Return (X, Y) of the center of cell containing provided text 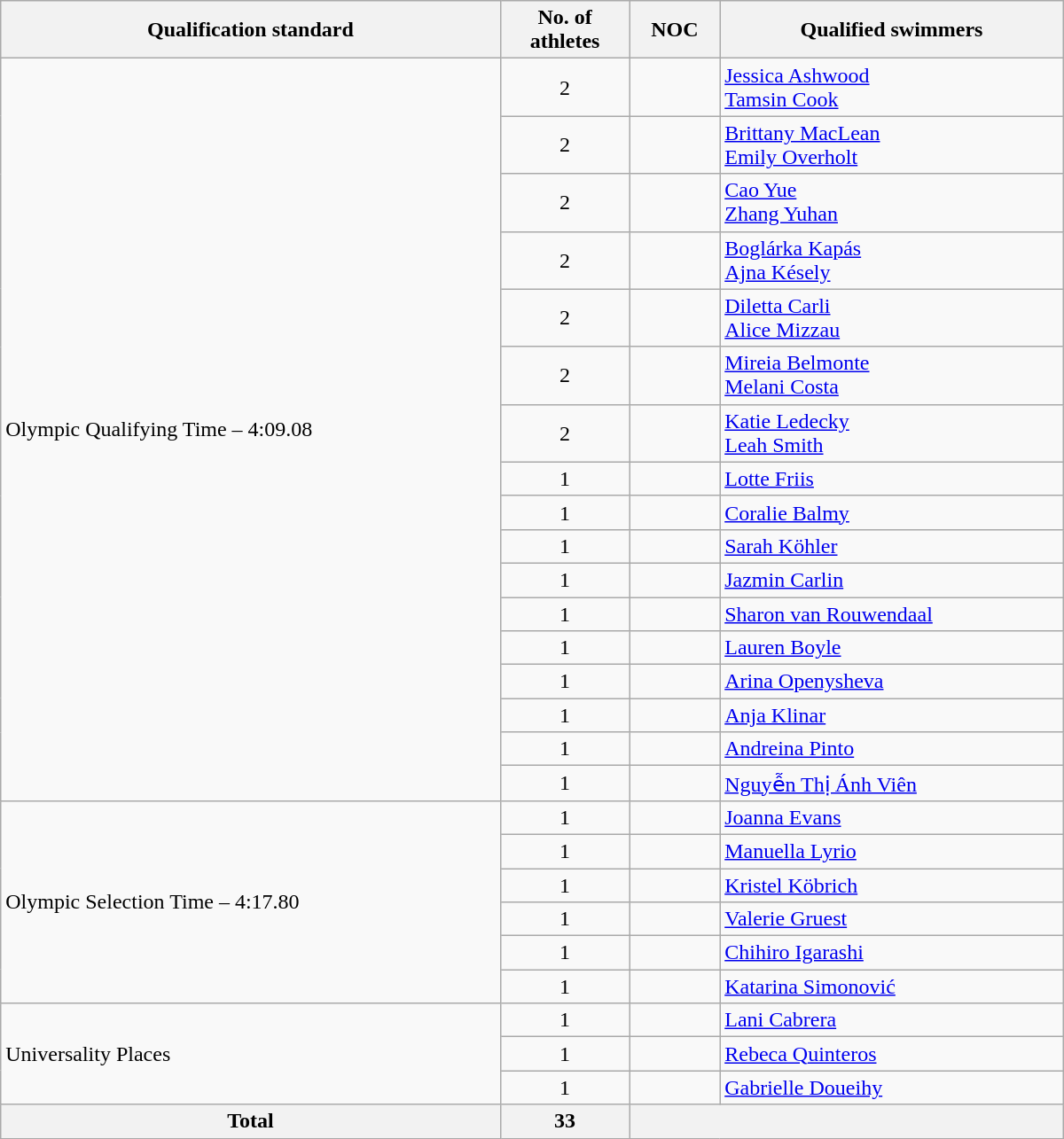
Lotte Friis (892, 479)
Mireia BelmonteMelani Costa (892, 376)
Coralie Balmy (892, 512)
Qualification standard (250, 30)
Gabrielle Doueihy (892, 1088)
Olympic Selection Time – 4:17.80 (250, 901)
Sarah Köhler (892, 546)
Kristel Köbrich (892, 885)
Andreina Pinto (892, 749)
Nguyễn Thị Ánh Viên (892, 784)
Arina Openysheva (892, 682)
Brittany MacLeanEmily Overholt (892, 145)
Katie LedeckyLeah Smith (892, 433)
Jessica AshwoodTamsin Cook (892, 87)
Diletta CarliAlice Mizzau (892, 317)
Joanna Evans (892, 817)
Jazmin Carlin (892, 580)
Lauren Boyle (892, 648)
Lani Cabrera (892, 1020)
Manuella Lyrio (892, 851)
Qualified swimmers (892, 30)
Olympic Qualifying Time – 4:09.08 (250, 430)
Anja Klinar (892, 715)
Cao YueZhang Yuhan (892, 202)
Universality Places (250, 1054)
Valerie Gruest (892, 919)
Chihiro Igarashi (892, 953)
No. of athletes (565, 30)
Sharon van Rouwendaal (892, 614)
Total (250, 1121)
Boglárka KapásAjna Késely (892, 261)
NOC (675, 30)
Rebeca Quinteros (892, 1054)
33 (565, 1121)
Katarina Simonović (892, 987)
